Provide the [x, y] coordinate of the cell's center where the given text is located.  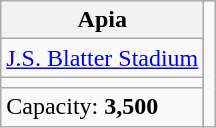
Apia [102, 20]
Capacity: 3,500 [102, 107]
J.S. Blatter Stadium [102, 58]
